Scan for the cell matching the given text and deliver its [X, Y] coordinate at center. 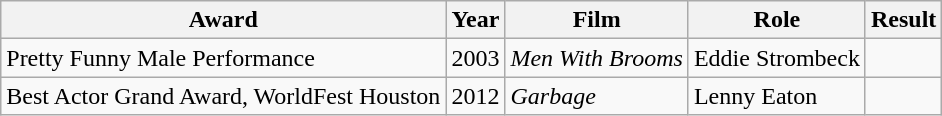
Film [596, 20]
Role [776, 20]
2003 [476, 58]
Year [476, 20]
Best Actor Grand Award, WorldFest Houston [224, 96]
Men With Brooms [596, 58]
Garbage [596, 96]
Lenny Eaton [776, 96]
Pretty Funny Male Performance [224, 58]
2012 [476, 96]
Eddie Strombeck [776, 58]
Award [224, 20]
Result [903, 20]
